Return the [X, Y] coordinate for the center point of the cell that contains the specified text.  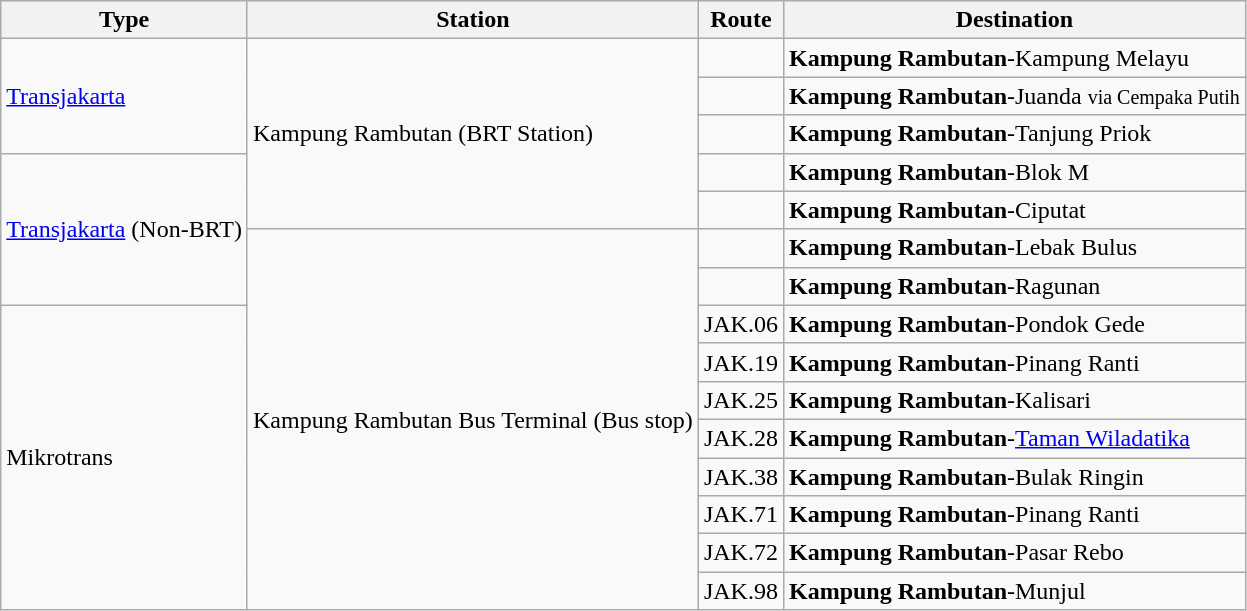
Kampung Rambutan-Kalisari [1014, 400]
Type [124, 20]
Transjakarta (Non-BRT) [124, 229]
Station [472, 20]
Kampung Rambutan-Ciputat [1014, 210]
Kampung Rambutan-Juanda via Cempaka Putih [1014, 96]
Kampung Rambutan Bus Terminal (Bus stop) [472, 420]
JAK.98 [740, 591]
Kampung Rambutan-Lebak Bulus [1014, 248]
Mikrotrans [124, 457]
Route [740, 20]
Kampung Rambutan-Tanjung Priok [1014, 134]
Destination [1014, 20]
Kampung Rambutan-Bulak Ringin [1014, 477]
Kampung Rambutan-Kampung Melayu [1014, 58]
JAK.71 [740, 515]
JAK.25 [740, 400]
JAK.28 [740, 438]
Kampung Rambutan-Pasar Rebo [1014, 553]
JAK.72 [740, 553]
JAK.19 [740, 362]
Kampung Rambutan-Taman Wiladatika [1014, 438]
Kampung Rambutan (BRT Station) [472, 134]
Kampung Rambutan-Pondok Gede [1014, 324]
Kampung Rambutan-Munjul [1014, 591]
Transjakarta [124, 96]
JAK.38 [740, 477]
JAK.06 [740, 324]
Kampung Rambutan-Blok M [1014, 172]
Kampung Rambutan-Ragunan [1014, 286]
